Return the [X, Y] coordinate for the center point of the cell that contains the specified text.  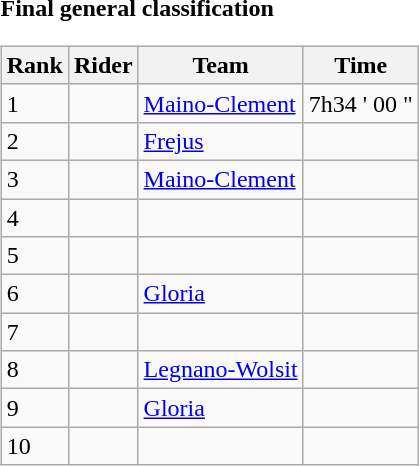
Team [220, 65]
5 [34, 256]
10 [34, 446]
7 [34, 332]
4 [34, 217]
1 [34, 103]
9 [34, 408]
8 [34, 370]
3 [34, 179]
Rider [103, 65]
6 [34, 294]
Legnano-Wolsit [220, 370]
2 [34, 141]
Rank [34, 65]
7h34 ' 00 " [360, 103]
Time [360, 65]
Frejus [220, 141]
